Pinpoint the cell where the given text exists, returning its (X, Y) midpoint coordinate. 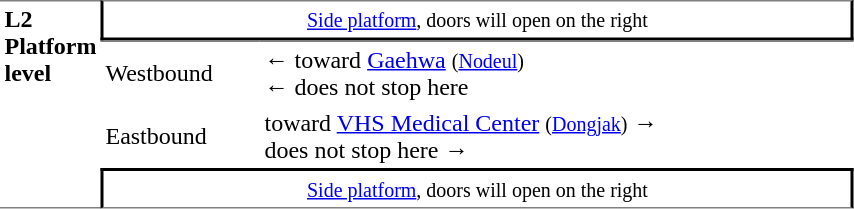
← toward Gaehwa (Nodeul)← does not stop here (557, 72)
toward VHS Medical Center (Dongjak) → does not stop here → (557, 136)
L2Platform level (50, 104)
Eastbound (180, 136)
Westbound (180, 72)
